Determine the (x, y) coordinate at the center of the cell enclosing the given text.  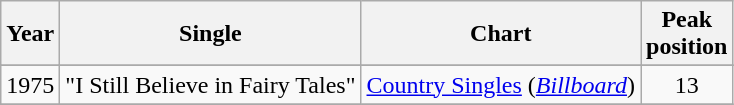
1975 (30, 85)
13 (686, 85)
Country Singles (Billboard) (501, 85)
Single (210, 34)
Chart (501, 34)
Year (30, 34)
"I Still Believe in Fairy Tales" (210, 85)
Peakposition (686, 34)
